Search for the cell housing the specified text and yield its (x, y) center coordinate. 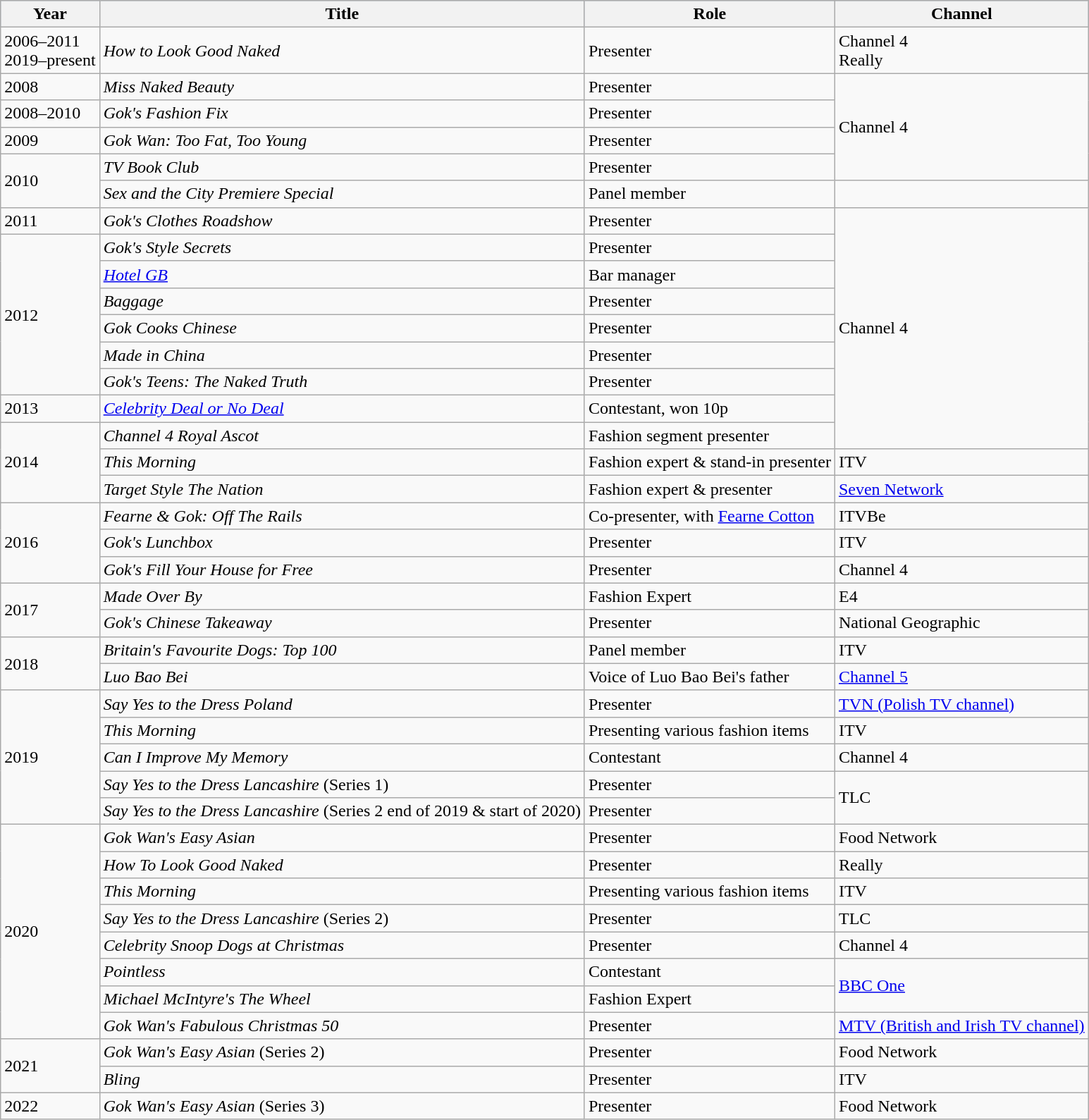
Contestant, won 10p (709, 409)
Gok Wan's Easy Asian (Series 2) (342, 1052)
2008–2010 (50, 113)
Gok's Chinese Takeaway (342, 623)
Say Yes to the Dress Lancashire (Series 1) (342, 784)
E4 (961, 596)
2021 (50, 1066)
MTV (British and Irish TV channel) (961, 1026)
Baggage (342, 301)
2017 (50, 610)
Made Over By (342, 596)
Co-presenter, with Fearne Cotton (709, 516)
Channel 4Really (961, 51)
How To Look Good Naked (342, 865)
Gok Wan's Easy Asian (342, 838)
Seven Network (961, 489)
2018 (50, 663)
Sex and the City Premiere Special (342, 194)
Fashion segment presenter (709, 436)
Celebrity Deal or No Deal (342, 409)
How to Look Good Naked (342, 51)
2010 (50, 180)
2022 (50, 1106)
Say Yes to the Dress Lancashire (Series 2) (342, 918)
Voice of Luo Bao Bei's father (709, 677)
Gok's Fashion Fix (342, 113)
2020 (50, 932)
Bling (342, 1079)
Gok Wan's Easy Asian (Series 3) (342, 1106)
Can I Improve My Memory (342, 757)
2014 (50, 462)
Gok Wan's Fabulous Christmas 50 (342, 1026)
Bar manager (709, 274)
Target Style The Nation (342, 489)
Channel (961, 14)
ITVBe (961, 516)
Luo Bao Bei (342, 677)
Fashion expert & stand-in presenter (709, 462)
2019 (50, 757)
Gok Wan: Too Fat, Too Young (342, 140)
2016 (50, 543)
Fearne & Gok: Off The Rails (342, 516)
Channel 5 (961, 677)
Say Yes to the Dress Poland (342, 703)
Made in China (342, 355)
2011 (50, 221)
Gok's Style Secrets (342, 247)
Celebrity Snoop Dogs at Christmas (342, 945)
National Geographic (961, 623)
2013 (50, 409)
2006–20112019–present (50, 51)
TVN (Polish TV channel) (961, 703)
Say Yes to the Dress Lancashire (Series 2 end of 2019 & start of 2020) (342, 811)
Miss Naked Beauty (342, 87)
Role (709, 14)
Gok Cooks Chinese (342, 328)
Year (50, 14)
2008 (50, 87)
2009 (50, 140)
2012 (50, 314)
Fashion expert & presenter (709, 489)
Michael McIntyre's The Wheel (342, 999)
Gok's Teens: The Naked Truth (342, 382)
Title (342, 14)
TV Book Club (342, 167)
Gok's Fill Your House for Free (342, 570)
Gok's Lunchbox (342, 543)
BBC One (961, 985)
Really (961, 865)
Britain's Favourite Dogs: Top 100 (342, 650)
Gok's Clothes Roadshow (342, 221)
Hotel GB (342, 274)
Pointless (342, 972)
Channel 4 Royal Ascot (342, 436)
